Scan for the cell matching the given text and deliver its (x, y) coordinate at center. 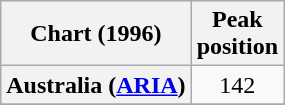
Australia (ARIA) (96, 85)
Chart (1996) (96, 34)
142 (237, 85)
Peakposition (237, 34)
